From the cell containing the given text, extract its center point as (x, y) coordinate. 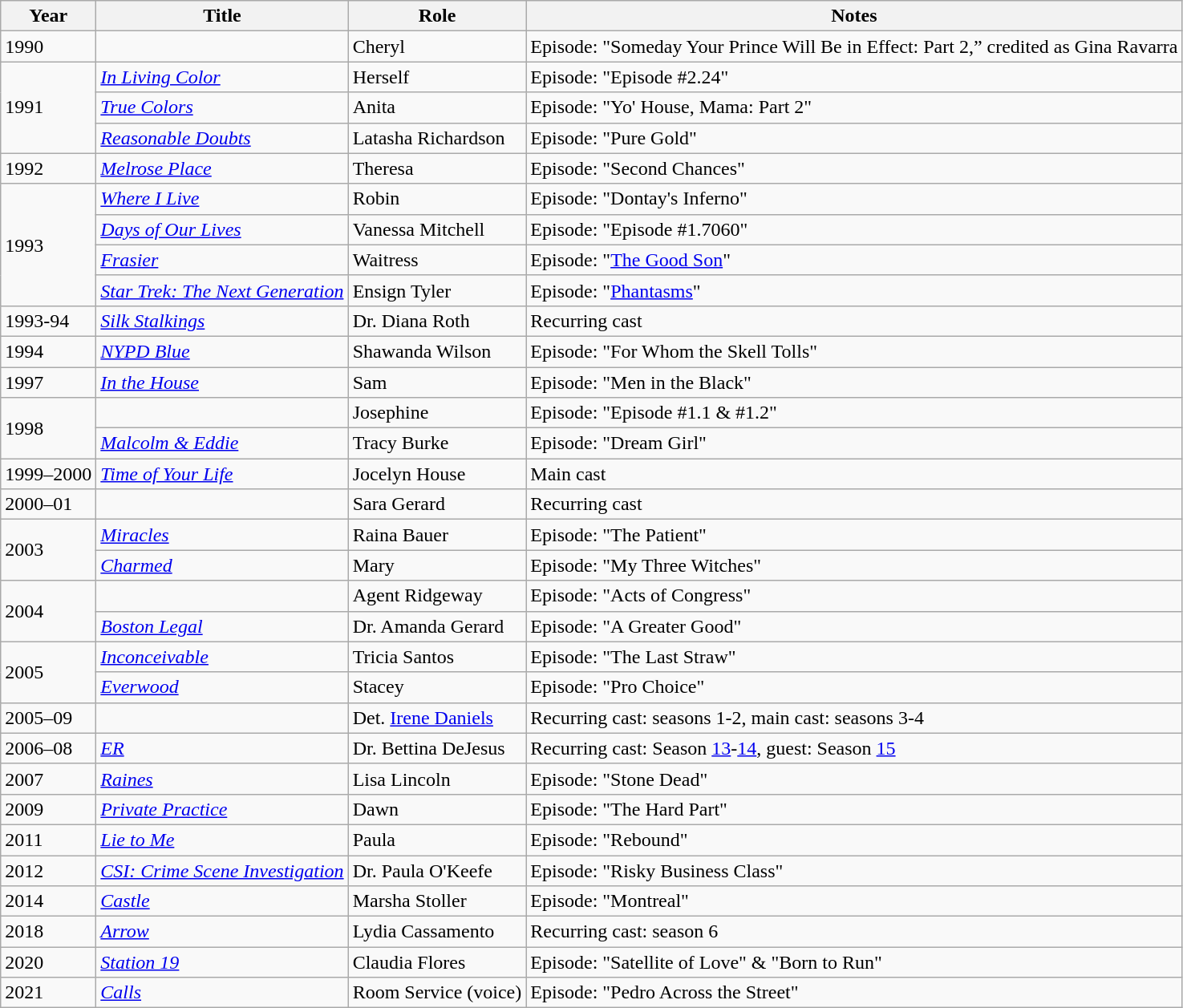
Sam (437, 383)
Episode: "Acts of Congress" (854, 596)
Time of Your Life (222, 474)
Lie to Me (222, 840)
Room Service (voice) (437, 993)
Shawanda Wilson (437, 351)
NYPD Blue (222, 351)
Calls (222, 993)
Dawn (437, 809)
Episode: "Men in the Black" (854, 383)
Recurring cast: Season 13-14, guest: Season 15 (854, 748)
Vanessa Mitchell (437, 229)
2005–09 (48, 718)
2000–01 (48, 504)
Inconceivable (222, 657)
1990 (48, 47)
Role (437, 16)
Josephine (437, 413)
Episode: "Pure Gold" (854, 138)
Latasha Richardson (437, 138)
Frasier (222, 260)
Episode: "For Whom the Skell Tolls" (854, 351)
True Colors (222, 107)
Episode: "The Last Straw" (854, 657)
Lisa Lincoln (437, 779)
In the House (222, 383)
Cheryl (437, 47)
Det. Irene Daniels (437, 718)
Miracles (222, 535)
1999–2000 (48, 474)
Dr. Paula O'Keefe (437, 870)
2014 (48, 901)
2003 (48, 550)
Episode: "My Three Witches" (854, 565)
1993-94 (48, 321)
Episode: "Dontay's Inferno" (854, 199)
Episode: "Episode #1.7060" (854, 229)
CSI: Crime Scene Investigation (222, 870)
Lydia Cassamento (437, 932)
In Living Color (222, 77)
Where I Live (222, 199)
1997 (48, 383)
Days of Our Lives (222, 229)
Charmed (222, 565)
1998 (48, 428)
Station 19 (222, 962)
Everwood (222, 687)
2021 (48, 993)
Robin (437, 199)
Castle (222, 901)
Agent Ridgeway (437, 596)
Title (222, 16)
Arrow (222, 932)
Episode: "A Greater Good" (854, 626)
Episode: "The Patient" (854, 535)
Tricia Santos (437, 657)
Ensign Tyler (437, 290)
1993 (48, 245)
2009 (48, 809)
Reasonable Doubts (222, 138)
Episode: "Dream Girl" (854, 443)
Dr. Diana Roth (437, 321)
Episode: "Episode #1.1 & #1.2" (854, 413)
2004 (48, 611)
Theresa (437, 168)
Sara Gerard (437, 504)
1992 (48, 168)
Episode: "Yo' House, Mama: Part 2" (854, 107)
1994 (48, 351)
Episode: "Second Chances" (854, 168)
Raina Bauer (437, 535)
Mary (437, 565)
Episode: "Pedro Across the Street" (854, 993)
Episode: "Montreal" (854, 901)
Waitress (437, 260)
Episode: "Episode #2.24" (854, 77)
Claudia Flores (437, 962)
Recurring cast: season 6 (854, 932)
Episode: "Risky Business Class" (854, 870)
Episode: "Stone Dead" (854, 779)
Recurring cast: seasons 1-2, main cast: seasons 3-4 (854, 718)
Dr. Bettina DeJesus (437, 748)
2006–08 (48, 748)
2012 (48, 870)
Jocelyn House (437, 474)
2011 (48, 840)
Episode: "The Good Son" (854, 260)
Year (48, 16)
Episode: "Rebound" (854, 840)
Episode: "Pro Choice" (854, 687)
Star Trek: The Next Generation (222, 290)
Episode: "The Hard Part" (854, 809)
Episode: "Satellite of Love" & "Born to Run" (854, 962)
Episode: "Phantasms" (854, 290)
Dr. Amanda Gerard (437, 626)
Boston Legal (222, 626)
Paula (437, 840)
Episode: "Someday Your Prince Will Be in Effect: Part 2,” credited as Gina Ravarra (854, 47)
2007 (48, 779)
1991 (48, 107)
Herself (437, 77)
Melrose Place (222, 168)
ER (222, 748)
Silk Stalkings (222, 321)
Raines (222, 779)
Tracy Burke (437, 443)
Stacey (437, 687)
Private Practice (222, 809)
Main cast (854, 474)
2020 (48, 962)
Marsha Stoller (437, 901)
2018 (48, 932)
2005 (48, 672)
Malcolm & Eddie (222, 443)
Notes (854, 16)
Anita (437, 107)
